Extract the (X, Y) coordinate from the center of the cell holding the provided text.  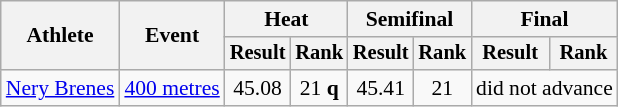
Heat (286, 19)
21 q (319, 88)
Nery Brenes (60, 88)
Semifinal (410, 19)
Final (544, 19)
21 (442, 88)
did not advance (544, 88)
Event (172, 36)
400 metres (172, 88)
45.08 (258, 88)
Athlete (60, 36)
45.41 (381, 88)
